Capture the cell that displays the provided text and extract its (x, y) central coordinate. 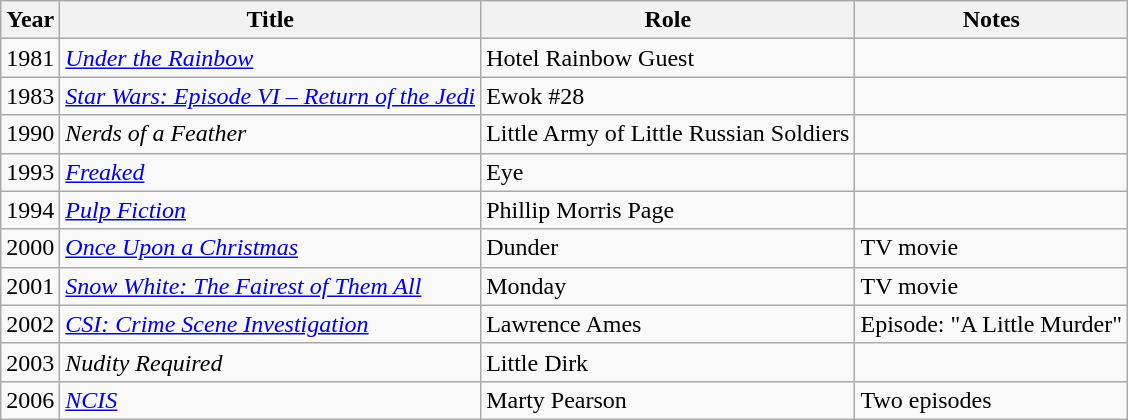
2006 (30, 400)
Nudity Required (270, 362)
1994 (30, 210)
Role (668, 20)
CSI: Crime Scene Investigation (270, 324)
Phillip Morris Page (668, 210)
Little Dirk (668, 362)
2002 (30, 324)
2003 (30, 362)
Star Wars: Episode VI – Return of the Jedi (270, 96)
1993 (30, 172)
Dunder (668, 248)
Marty Pearson (668, 400)
Eye (668, 172)
Episode: "A Little Murder" (992, 324)
2001 (30, 286)
1981 (30, 58)
Title (270, 20)
Two episodes (992, 400)
NCIS (270, 400)
Little Army of Little Russian Soldiers (668, 134)
Monday (668, 286)
2000 (30, 248)
Pulp Fiction (270, 210)
Under the Rainbow (270, 58)
1983 (30, 96)
Freaked (270, 172)
Once Upon a Christmas (270, 248)
Year (30, 20)
Nerds of a Feather (270, 134)
Notes (992, 20)
1990 (30, 134)
Lawrence Ames (668, 324)
Hotel Rainbow Guest (668, 58)
Ewok #28 (668, 96)
Snow White: The Fairest of Them All (270, 286)
